Extract the (x, y) coordinate from the center of the cell holding the provided text.  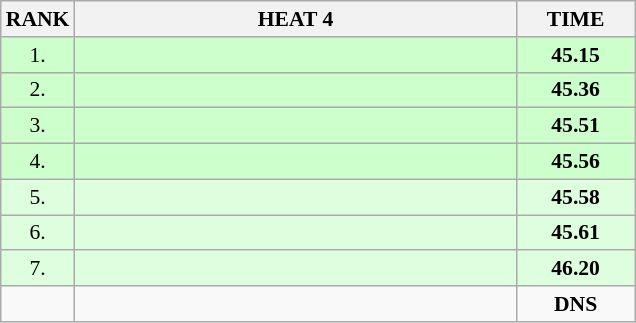
TIME (576, 19)
45.61 (576, 233)
DNS (576, 304)
7. (38, 269)
45.58 (576, 197)
2. (38, 90)
4. (38, 162)
5. (38, 197)
1. (38, 55)
45.51 (576, 126)
45.56 (576, 162)
45.36 (576, 90)
RANK (38, 19)
3. (38, 126)
46.20 (576, 269)
HEAT 4 (295, 19)
45.15 (576, 55)
6. (38, 233)
